Identify which cell holds the provided text, then report its (X, Y) central coordinate. 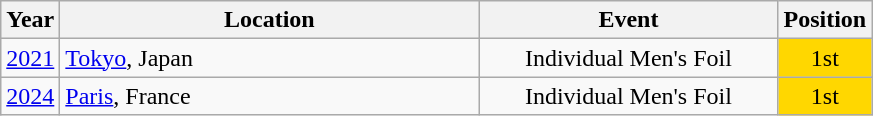
Location (270, 20)
2024 (30, 96)
Paris, France (270, 96)
Event (628, 20)
Position (825, 20)
2021 (30, 58)
Year (30, 20)
Tokyo, Japan (270, 58)
